Determine the (x, y) coordinate at the center of the cell enclosing the given text.  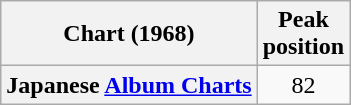
82 (303, 85)
Japanese Album Charts (129, 85)
Peakposition (303, 34)
Chart (1968) (129, 34)
